Determine the (x, y) coordinate at the center of the cell enclosing the given text.  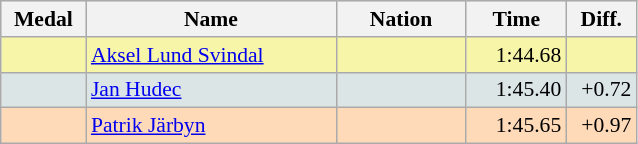
Name (211, 19)
1:45.65 (516, 126)
Diff. (601, 19)
1:45.40 (516, 90)
+0.72 (601, 90)
Time (516, 19)
Jan Hudec (211, 90)
Medal (44, 19)
+0.97 (601, 126)
Patrik Järbyn (211, 126)
1:44.68 (516, 55)
Nation (401, 19)
Aksel Lund Svindal (211, 55)
